Find where the given text appears and provide that cell's center as [X, Y] coordinate. 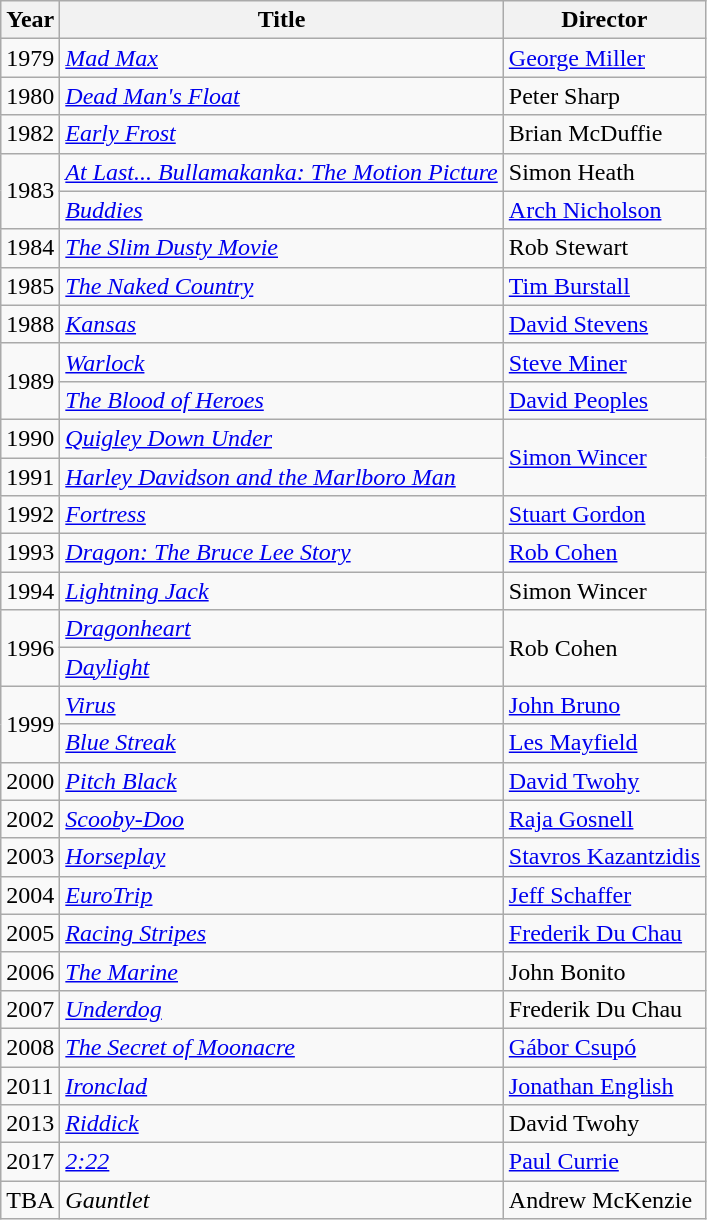
Lightning Jack [282, 591]
Stuart Gordon [604, 515]
2007 [30, 1009]
Jonathan English [604, 1085]
The Naked Country [282, 286]
Buddies [282, 210]
2006 [30, 971]
Virus [282, 705]
Tim Burstall [604, 286]
Underdog [282, 1009]
2017 [30, 1162]
2003 [30, 857]
Quigley Down Under [282, 438]
Director [604, 20]
Dragonheart [282, 629]
Fortress [282, 515]
Gábor Csupó [604, 1047]
1990 [30, 438]
2000 [30, 781]
Les Mayfield [604, 743]
Peter Sharp [604, 96]
EuroTrip [282, 895]
2013 [30, 1124]
The Secret of Moonacre [282, 1047]
Pitch Black [282, 781]
Riddick [282, 1124]
The Blood of Heroes [282, 400]
1993 [30, 553]
2011 [30, 1085]
Rob Stewart [604, 248]
2004 [30, 895]
Year [30, 20]
Racing Stripes [282, 933]
George Miller [604, 58]
1984 [30, 248]
Jeff Schaffer [604, 895]
At Last... Bullamakanka: The Motion Picture [282, 172]
Horseplay [282, 857]
1994 [30, 591]
David Peoples [604, 400]
1991 [30, 477]
Andrew McKenzie [604, 1200]
1992 [30, 515]
John Bruno [604, 705]
1983 [30, 191]
1999 [30, 724]
1980 [30, 96]
Mad Max [282, 58]
Harley Davidson and the Marlboro Man [282, 477]
1985 [30, 286]
TBA [30, 1200]
2002 [30, 819]
Ironclad [282, 1085]
Dead Man's Float [282, 96]
1988 [30, 324]
Gauntlet [282, 1200]
The Marine [282, 971]
Brian McDuffie [604, 134]
Blue Streak [282, 743]
Steve Miner [604, 362]
1982 [30, 134]
Kansas [282, 324]
Raja Gosnell [604, 819]
Warlock [282, 362]
2:22 [282, 1162]
The Slim Dusty Movie [282, 248]
Early Frost [282, 134]
Stavros Kazantzidis [604, 857]
David Stevens [604, 324]
Paul Currie [604, 1162]
1996 [30, 648]
Scooby-Doo [282, 819]
John Bonito [604, 971]
Title [282, 20]
1979 [30, 58]
Daylight [282, 667]
Simon Heath [604, 172]
Arch Nicholson [604, 210]
Dragon: The Bruce Lee Story [282, 553]
1989 [30, 381]
2008 [30, 1047]
2005 [30, 933]
